Identify which cell holds the provided text, then report its [X, Y] central coordinate. 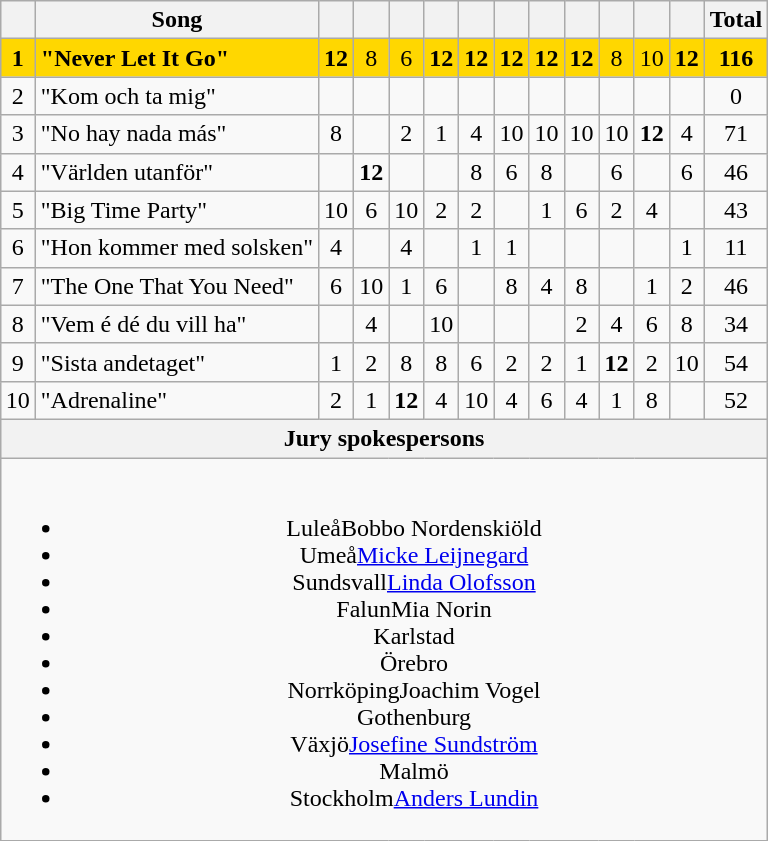
0 [736, 96]
71 [736, 134]
5 [18, 210]
"Big Time Party" [176, 210]
Jury spokespersons [384, 438]
52 [736, 400]
"No hay nada más" [176, 134]
116 [736, 58]
"Vem é dé du vill ha" [176, 324]
"Sista andetaget" [176, 362]
11 [736, 248]
54 [736, 362]
34 [736, 324]
"Kom och ta mig" [176, 96]
"Hon kommer med solsken" [176, 248]
7 [18, 286]
43 [736, 210]
Total [736, 20]
"The One That You Need" [176, 286]
9 [18, 362]
"Världen utanför" [176, 172]
Song [176, 20]
"Adrenaline" [176, 400]
"Never Let It Go" [176, 58]
3 [18, 134]
